Pinpoint the cell where the given text exists, returning its [X, Y] midpoint coordinate. 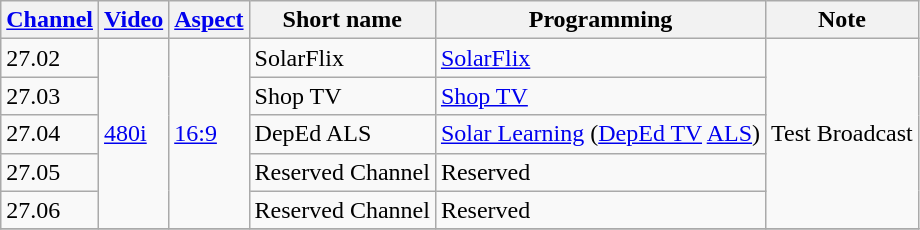
27.06 [50, 210]
Solar Learning (DepEd TV ALS) [600, 134]
16:9 [209, 134]
Note [842, 20]
DepEd ALS [342, 134]
27.02 [50, 58]
Channel [50, 20]
Test Broadcast [842, 134]
27.04 [50, 134]
27.05 [50, 172]
Aspect [209, 20]
480i [134, 134]
Short name [342, 20]
27.03 [50, 96]
Video [134, 20]
Programming [600, 20]
